Determine the (x, y) coordinate at the center of the cell enclosing the given text.  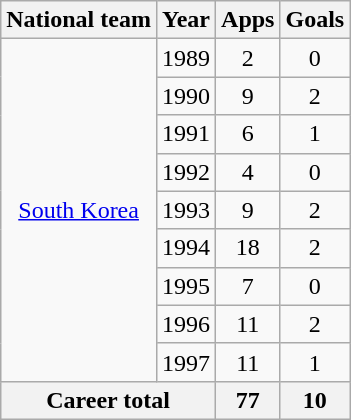
1995 (186, 286)
Apps (248, 20)
Goals (315, 20)
1997 (186, 362)
1990 (186, 96)
South Korea (79, 210)
National team (79, 20)
1989 (186, 58)
Year (186, 20)
1991 (186, 134)
10 (315, 400)
1994 (186, 248)
1993 (186, 210)
7 (248, 286)
1996 (186, 324)
6 (248, 134)
Career total (108, 400)
1992 (186, 172)
18 (248, 248)
77 (248, 400)
4 (248, 172)
